Search for the cell housing the specified text and yield its (X, Y) center coordinate. 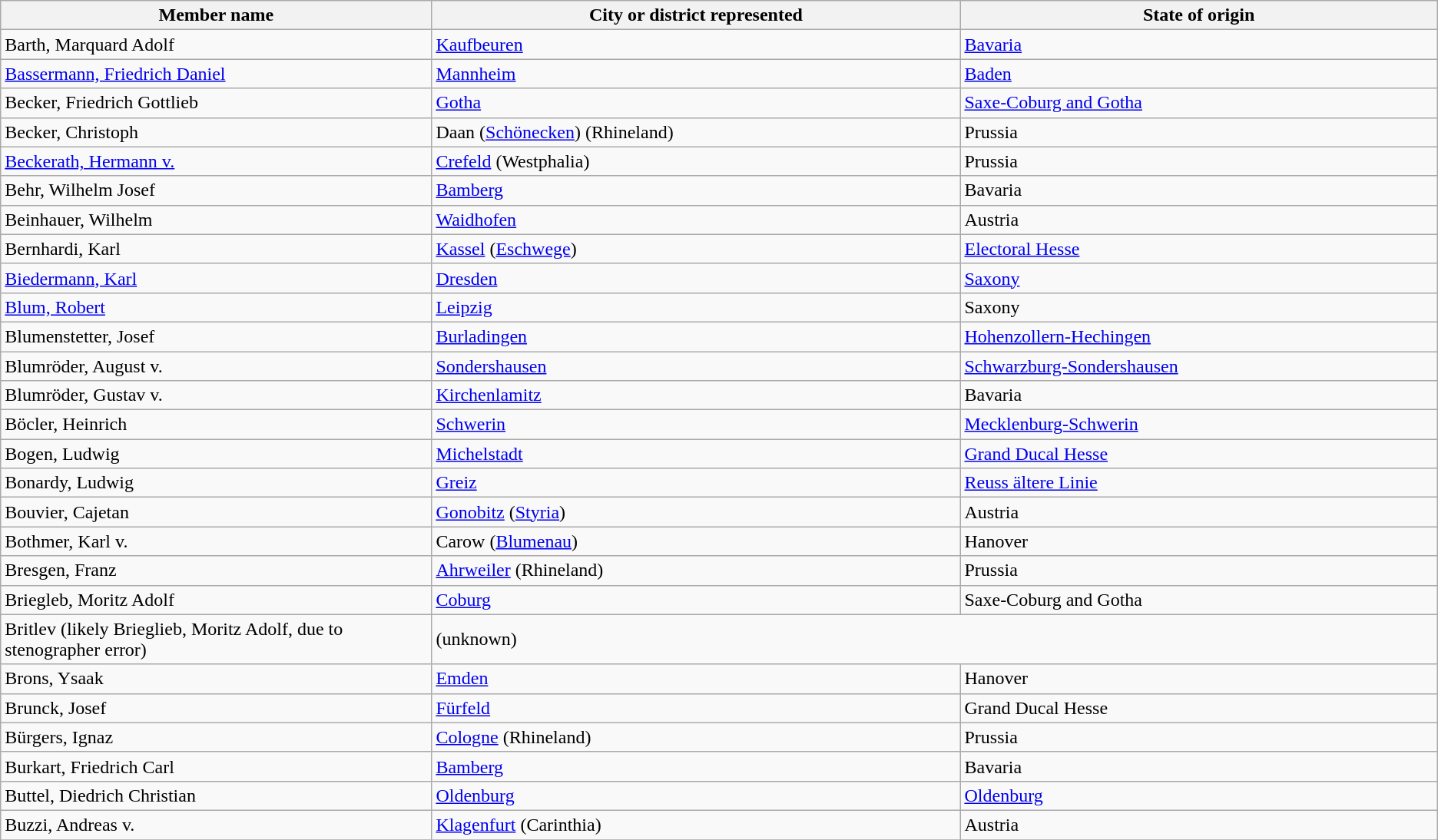
Blumröder, Gustav v. (217, 395)
Brunck, Josef (217, 708)
Mannheim (696, 74)
Blumenstetter, Josef (217, 336)
Beinhauer, Wilhelm (217, 220)
Kirchenlamitz (696, 395)
Behr, Wilhelm Josef (217, 190)
Britlev (likely Brieglieb, Moritz Adolf, due to stenographer error) (217, 639)
Dresden (696, 278)
Schwarzburg-Sondershausen (1198, 366)
Klagenfurt (Carinthia) (696, 825)
Cologne (Rhineland) (696, 737)
Bernhardi, Karl (217, 249)
Bouvier, Cajetan (217, 512)
State of origin (1198, 15)
Gotha (696, 103)
Hohenzollern-Hechingen (1198, 336)
Greiz (696, 483)
Blumröder, August v. (217, 366)
Coburg (696, 600)
Sondershausen (696, 366)
Böcler, Heinrich (217, 425)
Member name (217, 15)
Crefeld (Westphalia) (696, 161)
Bassermann, Friedrich Daniel (217, 74)
Waidhofen (696, 220)
Michelstadt (696, 454)
Mecklenburg-Schwerin (1198, 425)
Burkart, Friedrich Carl (217, 766)
Kaufbeuren (696, 45)
Gonobitz (Styria) (696, 512)
Briegleb, Moritz Adolf (217, 600)
Bogen, Ludwig (217, 454)
Leipzig (696, 307)
Reuss ältere Linie (1198, 483)
Biedermann, Karl (217, 278)
Beckerath, Hermann v. (217, 161)
Buzzi, Andreas v. (217, 825)
Emden (696, 679)
Blum, Robert (217, 307)
Buttel, Diedrich Christian (217, 795)
Schwerin (696, 425)
(unknown) (934, 639)
Bresgen, Franz (217, 570)
Kassel (Eschwege) (696, 249)
Bürgers, Ignaz (217, 737)
Barth, Marquard Adolf (217, 45)
Fürfeld (696, 708)
Carow (Blumenau) (696, 541)
Electoral Hesse (1198, 249)
Becker, Friedrich Gottlieb (217, 103)
Daan (Schönecken) (Rhineland) (696, 132)
Brons, Ysaak (217, 679)
Bothmer, Karl v. (217, 541)
Baden (1198, 74)
Burladingen (696, 336)
City or district represented (696, 15)
Bonardy, Ludwig (217, 483)
Ahrweiler (Rhineland) (696, 570)
Becker, Christoph (217, 132)
